Return the (X, Y) coordinate for the center point of the cell that contains the specified text.  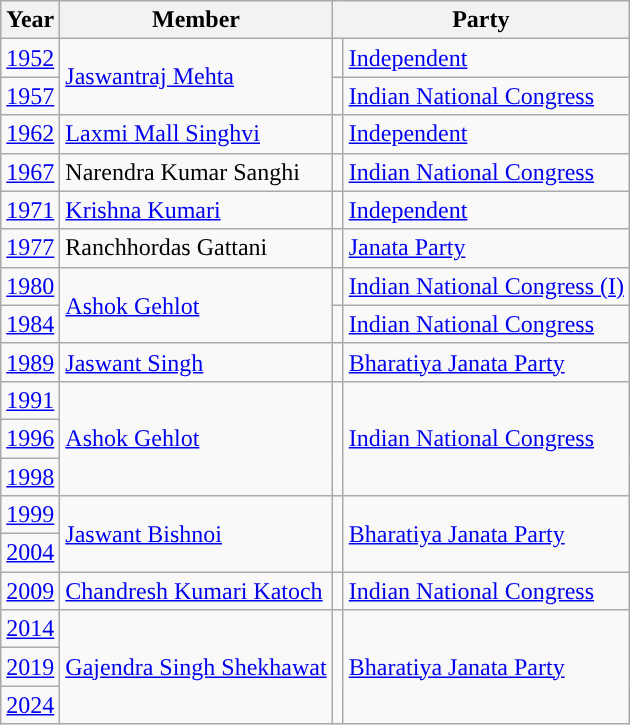
Indian National Congress (I) (486, 286)
Krishna Kumari (196, 210)
2024 (30, 705)
2009 (30, 591)
Member (196, 20)
Party (480, 20)
1984 (30, 324)
1998 (30, 477)
Year (30, 20)
1980 (30, 286)
1999 (30, 515)
Jaswant Bishnoi (196, 534)
1957 (30, 96)
Gajendra Singh Shekhawat (196, 667)
1971 (30, 210)
1996 (30, 438)
1989 (30, 362)
2019 (30, 667)
Jaswant Singh (196, 362)
1962 (30, 134)
1991 (30, 400)
Jaswantraj Mehta (196, 77)
Ranchhordas Gattani (196, 248)
1977 (30, 248)
2004 (30, 553)
Janata Party (486, 248)
Narendra Kumar Sanghi (196, 172)
Laxmi Mall Singhvi (196, 134)
1967 (30, 172)
Chandresh Kumari Katoch (196, 591)
1952 (30, 58)
2014 (30, 629)
